Return the (x, y) coordinate for the center point of the cell that contains the specified text.  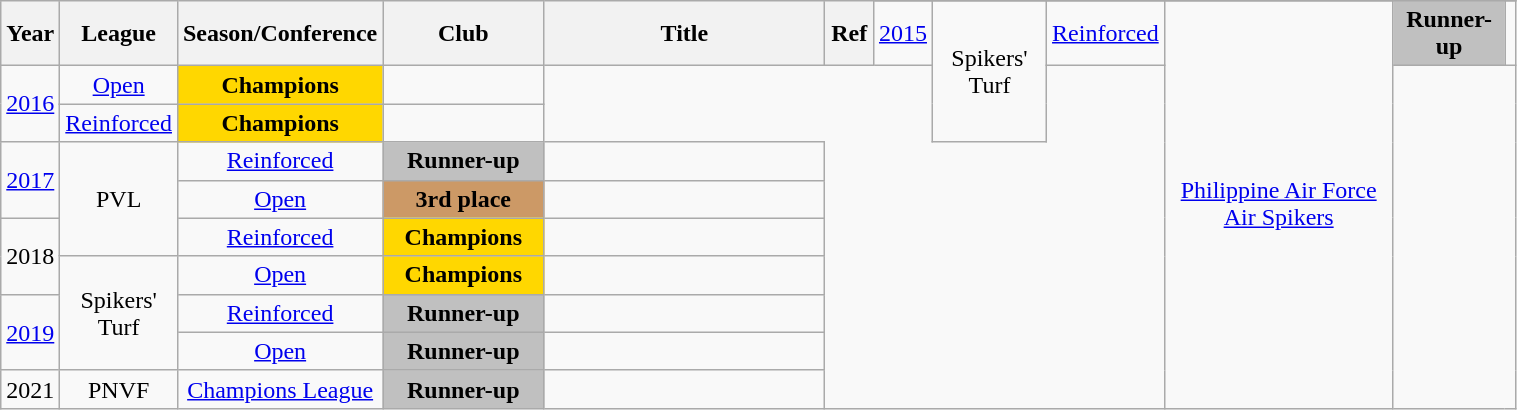
Year (30, 34)
2021 (30, 389)
PNVF (119, 389)
Season/Conference (280, 34)
Champions League (280, 389)
Ref (850, 34)
Title (684, 34)
Philippine Air Force Air Spikers (1278, 205)
PVL (119, 199)
2016 (30, 104)
2015 (902, 34)
2017 (30, 180)
2019 (30, 332)
2018 (30, 256)
3rd place (464, 199)
League (119, 34)
Club (464, 34)
